From the cell containing the given text, extract its center point as [X, Y] coordinate. 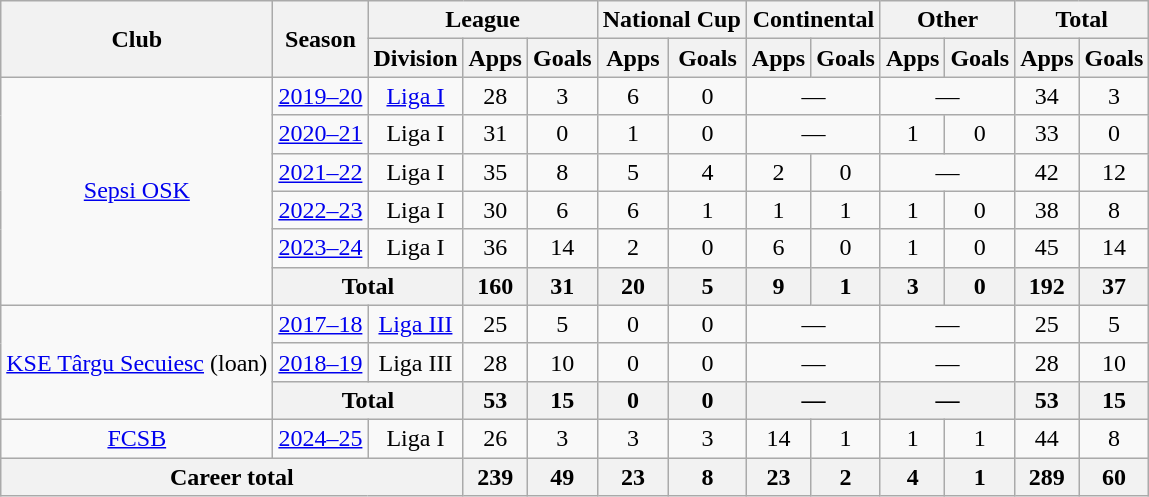
Division [416, 58]
2024–25 [320, 438]
Other [947, 20]
12 [1114, 172]
Continental [813, 20]
Career total [232, 477]
60 [1114, 477]
45 [1047, 248]
KSE Târgu Secuiesc (loan) [137, 362]
Club [137, 39]
160 [495, 286]
192 [1047, 286]
34 [1047, 96]
2019–20 [320, 96]
Season [320, 39]
44 [1047, 438]
36 [495, 248]
2022–23 [320, 210]
35 [495, 172]
Sepsi OSK [137, 191]
30 [495, 210]
239 [495, 477]
2020–21 [320, 134]
33 [1047, 134]
National Cup [672, 20]
26 [495, 438]
49 [562, 477]
20 [633, 286]
289 [1047, 477]
38 [1047, 210]
2017–18 [320, 324]
2021–22 [320, 172]
9 [778, 286]
2018–19 [320, 362]
37 [1114, 286]
League [482, 20]
2023–24 [320, 248]
FCSB [137, 438]
42 [1047, 172]
